Scan for the cell matching the given text and deliver its [X, Y] coordinate at center. 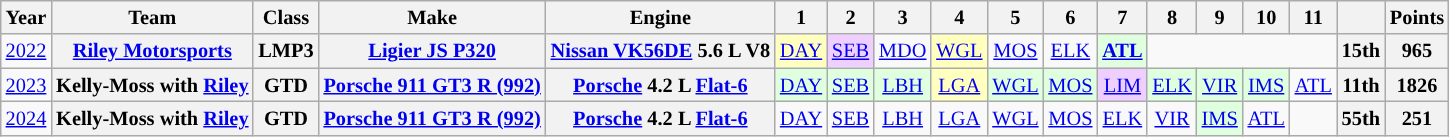
MDO [902, 51]
Nissan VK56DE 5.6 L V8 [660, 51]
Riley Motorsports [152, 51]
7 [1122, 17]
2024 [26, 118]
Team [152, 17]
6 [1070, 17]
1826 [1417, 85]
55th [1361, 118]
9 [1220, 17]
Engine [660, 17]
LIM [1122, 85]
LMP3 [286, 51]
251 [1417, 118]
Ligier JS P320 [432, 51]
Class [286, 17]
2023 [26, 85]
3 [902, 17]
Make [432, 17]
965 [1417, 51]
4 [959, 17]
10 [1266, 17]
15th [1361, 51]
1 [801, 17]
2022 [26, 51]
5 [1015, 17]
Points [1417, 17]
Year [26, 17]
11 [1314, 17]
8 [1172, 17]
2 [850, 17]
11th [1361, 85]
